Return the [x, y] coordinate for the center point of the cell that contains the specified text.  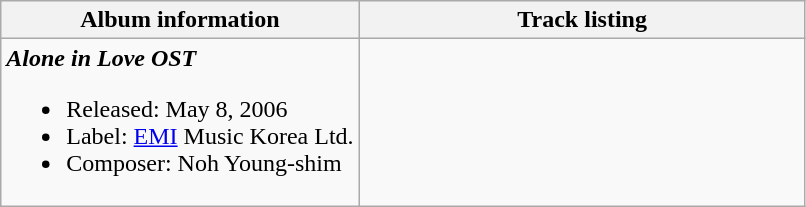
Album information [180, 20]
Alone in Love OSTReleased: May 8, 2006Label: EMI Music Korea Ltd.Composer: Noh Young-shim [180, 122]
Track listing [582, 20]
